Detect which cell encompasses the target text, then output its [x, y] center coordinate. 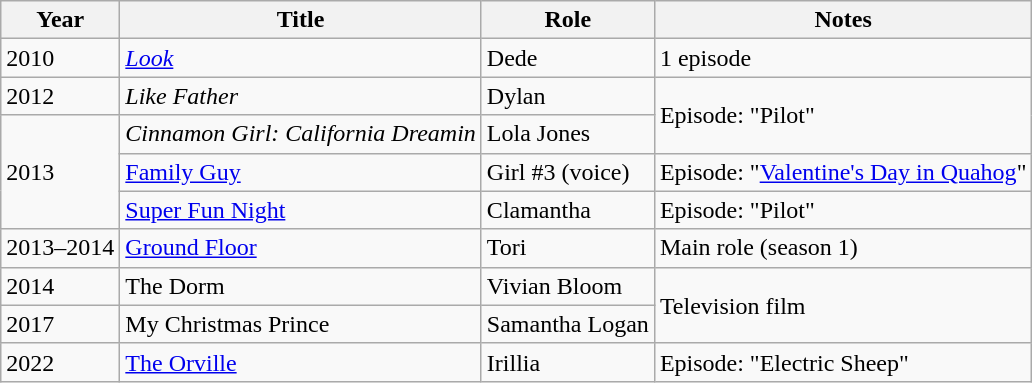
Irillia [568, 362]
Tori [568, 248]
Dylan [568, 96]
Notes [843, 20]
2013 [60, 172]
Episode: "Electric Sheep" [843, 362]
Main role (season 1) [843, 248]
2010 [60, 58]
Cinnamon Girl: California Dreamin [301, 134]
Episode: "Valentine's Day in Quahog" [843, 172]
2014 [60, 286]
Role [568, 20]
Ground Floor [301, 248]
Look [301, 58]
2012 [60, 96]
The Dorm [301, 286]
2017 [60, 324]
Clamantha [568, 210]
Girl #3 (voice) [568, 172]
Title [301, 20]
Vivian Bloom [568, 286]
Family Guy [301, 172]
Lola Jones [568, 134]
Like Father [301, 96]
Super Fun Night [301, 210]
My Christmas Prince [301, 324]
1 episode [843, 58]
The Orville [301, 362]
2013–2014 [60, 248]
Samantha Logan [568, 324]
Dede [568, 58]
Television film [843, 305]
2022 [60, 362]
Year [60, 20]
